Search for the cell housing the specified text and yield its (x, y) center coordinate. 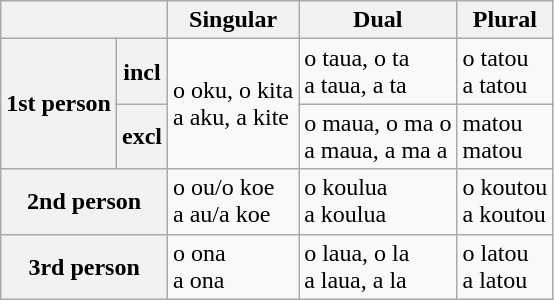
o taua, o taa taua, a ta (378, 72)
Plural (505, 20)
o kouluaa koulua (378, 202)
3rd person (84, 266)
2nd person (84, 202)
excl (142, 136)
matoumatou (505, 136)
o onaa ona (234, 266)
1st person (59, 104)
o oku, o kitaa aku, a kite (234, 104)
o maua, o ma oa maua, a ma a (378, 136)
o ou/o koea au/a koe (234, 202)
o latoua latou (505, 266)
incl (142, 72)
Singular (234, 20)
o koutoua koutou (505, 202)
Dual (378, 20)
o tatoua tatou (505, 72)
o laua, o laa laua, a la (378, 266)
